Locate the cell with the specified text and output its (X, Y) center coordinate. 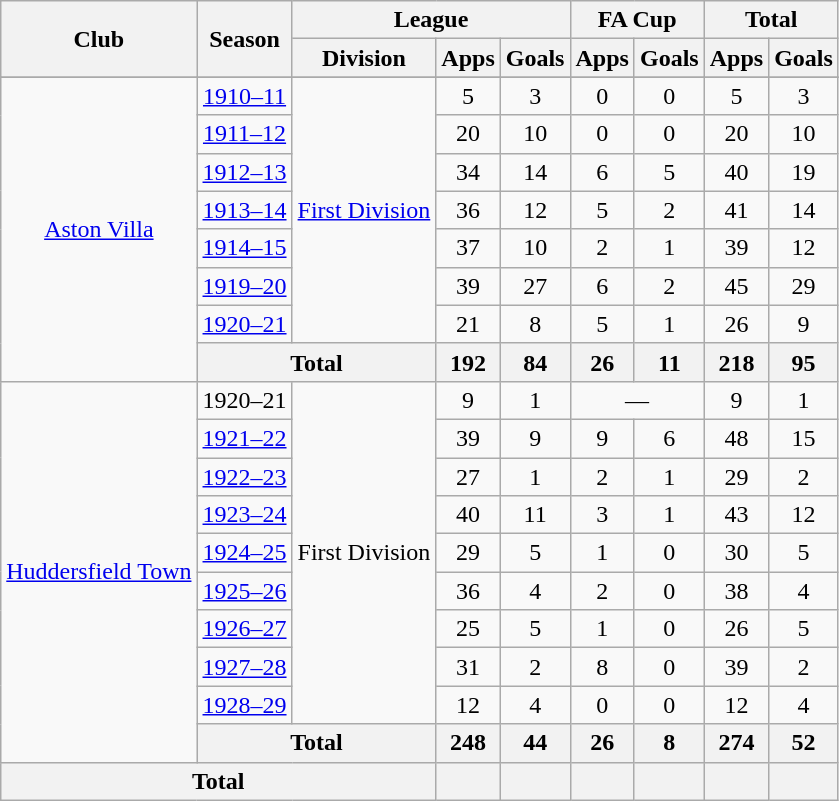
Season (244, 39)
34 (468, 172)
1928–29 (244, 705)
48 (736, 438)
1911–12 (244, 134)
43 (736, 515)
Aston Villa (99, 229)
1925–26 (244, 591)
1914–15 (244, 248)
38 (736, 591)
21 (468, 324)
37 (468, 248)
1923–24 (244, 515)
1926–27 (244, 629)
31 (468, 667)
41 (736, 210)
1912–13 (244, 172)
— (637, 400)
25 (468, 629)
1921–22 (244, 438)
1919–20 (244, 286)
19 (804, 172)
Division (364, 58)
1927–28 (244, 667)
Club (99, 39)
45 (736, 286)
218 (736, 362)
44 (535, 743)
52 (804, 743)
1922–23 (244, 477)
League (431, 20)
192 (468, 362)
15 (804, 438)
1910–11 (244, 96)
248 (468, 743)
274 (736, 743)
Huddersfield Town (99, 572)
FA Cup (637, 20)
30 (736, 553)
1924–25 (244, 553)
95 (804, 362)
84 (535, 362)
1913–14 (244, 210)
